Provide the (X, Y) coordinate of the cell's center where the given text is located.  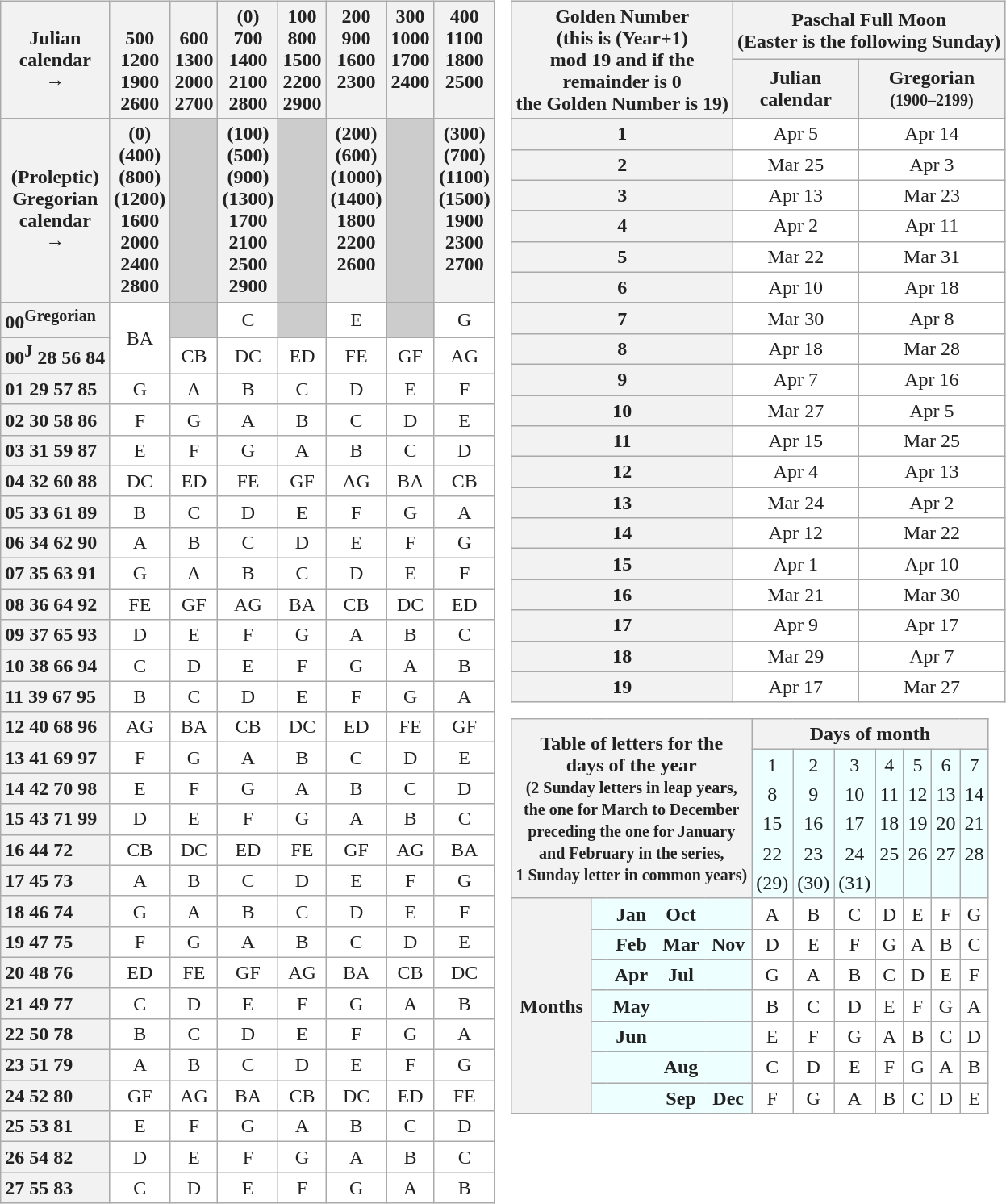
Julian calendar (796, 89)
300 1000 1700 2400 (410, 60)
(0) 700 1400 2100 2800 (248, 60)
Oct (681, 913)
Apr (631, 975)
20 48 76 (55, 972)
Apr 15 (796, 441)
Mar 28 (932, 349)
Gregorian (1900–2199) (932, 89)
24 (855, 854)
20 (945, 825)
Jan (631, 913)
00Gregorian (55, 320)
22 (773, 854)
27 55 83 (55, 1188)
19 47 75 (55, 942)
Apr 16 (932, 380)
21 (975, 825)
May (631, 1005)
Apr 14 (932, 134)
Mar 29 (796, 656)
Mar 24 (796, 503)
09 37 65 93 (55, 635)
06 34 62 90 (55, 542)
13 41 69 97 (55, 758)
00J 28 56 84 (55, 357)
500 1200 1900 2600 (140, 60)
(29) (773, 883)
Apr 11 (932, 226)
400 1100 1800 2500 (465, 60)
Jun (631, 1037)
Nov (728, 944)
Apr 9 (796, 625)
(30) (813, 883)
17 45 73 (55, 880)
(Proleptic) Gregorian calendar → (55, 210)
22 50 78 (55, 1034)
07 35 63 91 (55, 574)
04 32 60 88 (55, 481)
16 44 72 (55, 850)
Julian calendar → (55, 60)
Aug (681, 1068)
25 53 81 (55, 1127)
Apr 1 (796, 564)
02 30 58 86 (55, 420)
Dec (728, 1098)
14 42 70 98 (55, 788)
08 36 64 92 (55, 604)
600 1300 2000 2700 (194, 60)
Apr 4 (796, 472)
12 40 68 96 (55, 727)
15 43 71 99 (55, 819)
Apr 3 (932, 165)
Mar (681, 944)
(100) (500) (900) (1300) 1700 2100 25002900 (248, 210)
Mar 21 (796, 595)
Sep (681, 1098)
Months (552, 1005)
27 (945, 854)
25 (889, 854)
(31) (855, 883)
200 900 1600 2300 (357, 60)
Days of month (870, 734)
11 39 67 95 (55, 696)
Mar 23 (932, 195)
18 46 74 (55, 911)
Feb (631, 944)
21 49 77 (55, 1003)
01 29 57 85 (55, 389)
Golden Number (this is (Year+1) mod 19 and if the remainder is 0 the Golden Number is 19) (623, 60)
10 38 66 94 (55, 666)
26 54 82 (55, 1157)
03 31 59 87 (55, 450)
Paschal Full Moon (Easter is the following Sunday) (870, 31)
Apr 12 (796, 533)
(200) (600) (1000) (1400) 1800 2200 2600 (357, 210)
23 51 79 (55, 1065)
(300) (700) (1100) (1500) 1900 2300 2700 (465, 210)
(0) (400) (800) (1200) 1600 2000 2400 2800 (140, 210)
28 (975, 854)
Jul (681, 975)
24 52 80 (55, 1096)
26 (918, 854)
Apr 8 (932, 318)
05 33 61 89 (55, 512)
Mar 31 (932, 257)
100 800 1500 2200 2900 (302, 60)
23 (813, 854)
